Output the [X, Y] coordinate of the center of the cell containing the given text.  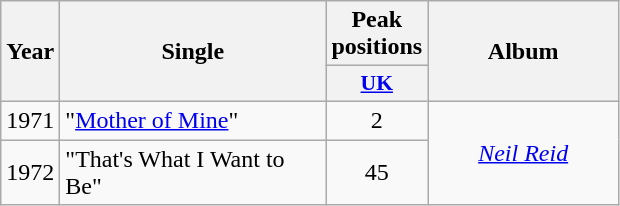
UK [377, 84]
"Mother of Mine" [193, 120]
1971 [30, 120]
Single [193, 52]
2 [377, 120]
Year [30, 52]
"That's What I Want to Be" [193, 172]
45 [377, 172]
Peak positions [377, 34]
Album [524, 52]
1972 [30, 172]
Neil Reid [524, 152]
